For the text-containing cell, return its midpoint in [X, Y] coordinate format. 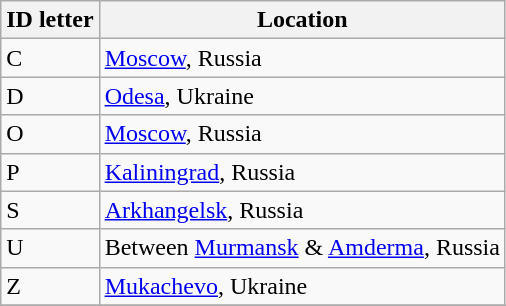
Z [50, 286]
P [50, 172]
Odesa, Ukraine [302, 96]
Location [302, 20]
U [50, 248]
ID letter [50, 20]
Arkhangelsk, Russia [302, 210]
O [50, 134]
Kaliningrad, Russia [302, 172]
Between Murmansk & Amderma, Russia [302, 248]
Mukachevo, Ukraine [302, 286]
C [50, 58]
D [50, 96]
S [50, 210]
